Detect which cell encompasses the target text, then output its (x, y) center coordinate. 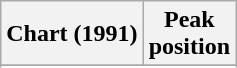
Chart (1991) (72, 34)
Peakposition (189, 34)
